Provide the (x, y) coordinate of the cell's center where the given text is located.  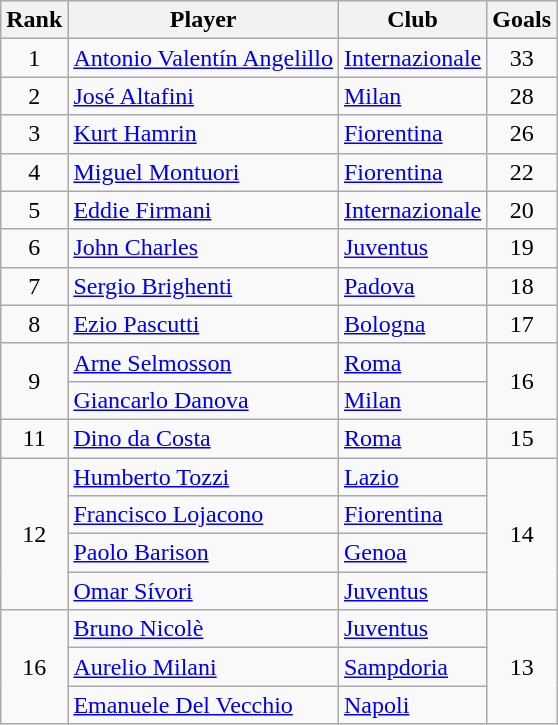
26 (522, 134)
Miguel Montuori (204, 172)
14 (522, 534)
Club (412, 20)
Bruno Nicolè (204, 629)
Ezio Pascutti (204, 324)
Emanuele Del Vecchio (204, 705)
Sergio Brighenti (204, 286)
Antonio Valentín Angelillo (204, 58)
Lazio (412, 477)
Rank (34, 20)
1 (34, 58)
20 (522, 210)
Kurt Hamrin (204, 134)
33 (522, 58)
19 (522, 248)
Eddie Firmani (204, 210)
Omar Sívori (204, 591)
Napoli (412, 705)
7 (34, 286)
17 (522, 324)
13 (522, 667)
Humberto Tozzi (204, 477)
6 (34, 248)
Bologna (412, 324)
28 (522, 96)
Genoa (412, 553)
John Charles (204, 248)
Giancarlo Danova (204, 400)
4 (34, 172)
Sampdoria (412, 667)
3 (34, 134)
Arne Selmosson (204, 362)
Dino da Costa (204, 438)
18 (522, 286)
11 (34, 438)
15 (522, 438)
8 (34, 324)
12 (34, 534)
Padova (412, 286)
22 (522, 172)
5 (34, 210)
Aurelio Milani (204, 667)
Paolo Barison (204, 553)
2 (34, 96)
9 (34, 381)
Goals (522, 20)
Francisco Lojacono (204, 515)
José Altafini (204, 96)
Player (204, 20)
